Find where the given text appears and provide that cell's center as (x, y) coordinate. 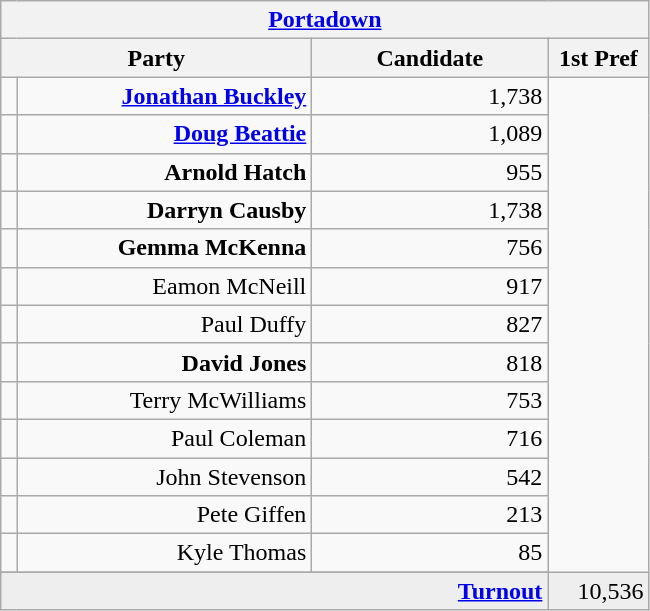
Terry McWilliams (164, 400)
213 (430, 515)
Paul Duffy (164, 324)
Darryn Causby (164, 210)
716 (430, 438)
Turnout (274, 591)
827 (430, 324)
1,089 (430, 134)
1st Pref (598, 58)
Kyle Thomas (164, 553)
542 (430, 477)
818 (430, 362)
Gemma McKenna (164, 248)
Candidate (430, 58)
Portadown (325, 20)
Pete Giffen (164, 515)
John Stevenson (164, 477)
917 (430, 286)
Paul Coleman (164, 438)
955 (430, 172)
Doug Beattie (164, 134)
Eamon McNeill (164, 286)
David Jones (164, 362)
Party (156, 58)
Arnold Hatch (164, 172)
10,536 (598, 591)
753 (430, 400)
Jonathan Buckley (164, 96)
756 (430, 248)
85 (430, 553)
